Return [X, Y] of the center of cell containing provided text 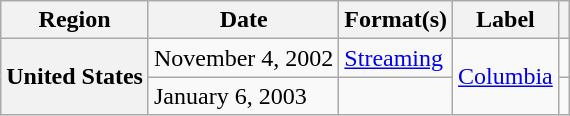
Date [243, 20]
United States [75, 77]
Label [506, 20]
January 6, 2003 [243, 96]
Streaming [396, 58]
Columbia [506, 77]
November 4, 2002 [243, 58]
Region [75, 20]
Format(s) [396, 20]
